Find where the given text appears and provide that cell's center as [x, y] coordinate. 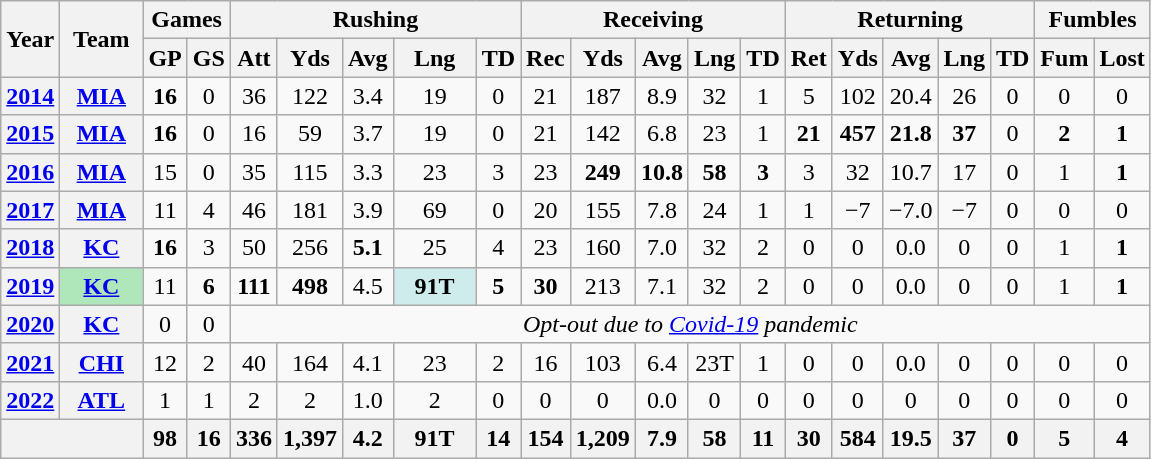
122 [310, 96]
336 [254, 438]
1.0 [368, 400]
3.3 [368, 172]
187 [602, 96]
20 [546, 210]
59 [310, 134]
4.2 [368, 438]
2014 [30, 96]
4.5 [368, 286]
Ret [808, 58]
3.7 [368, 134]
3.4 [368, 96]
2022 [30, 400]
50 [254, 248]
Lost [1122, 58]
498 [310, 286]
2018 [30, 248]
35 [254, 172]
Receiving [654, 20]
181 [310, 210]
CHI [102, 362]
160 [602, 248]
2015 [30, 134]
−7.0 [910, 210]
36 [254, 96]
Games [186, 20]
25 [434, 248]
69 [434, 210]
256 [310, 248]
155 [602, 210]
Returning [910, 20]
2016 [30, 172]
6 [208, 286]
7.1 [662, 286]
ATL [102, 400]
2021 [30, 362]
213 [602, 286]
111 [254, 286]
12 [165, 362]
24 [714, 210]
19.5 [910, 438]
20.4 [910, 96]
23T [714, 362]
Fumbles [1092, 20]
457 [858, 134]
249 [602, 172]
6.4 [662, 362]
7.9 [662, 438]
10.7 [910, 172]
6.8 [662, 134]
102 [858, 96]
1,209 [602, 438]
GS [208, 58]
103 [602, 362]
15 [165, 172]
2020 [30, 324]
2017 [30, 210]
Rec [546, 58]
584 [858, 438]
GP [165, 58]
164 [310, 362]
10.8 [662, 172]
Team [102, 39]
Fum [1064, 58]
142 [602, 134]
5.1 [368, 248]
40 [254, 362]
14 [498, 438]
17 [964, 172]
8.9 [662, 96]
2019 [30, 286]
Rushing [375, 20]
26 [964, 96]
46 [254, 210]
Att [254, 58]
1,397 [310, 438]
4.1 [368, 362]
Year [30, 39]
Opt-out due to Covid-19 pandemic [690, 324]
115 [310, 172]
7.8 [662, 210]
98 [165, 438]
3.9 [368, 210]
7.0 [662, 248]
154 [546, 438]
21.8 [910, 134]
